Determine the [X, Y] coordinate at the center of the cell enclosing the given text.  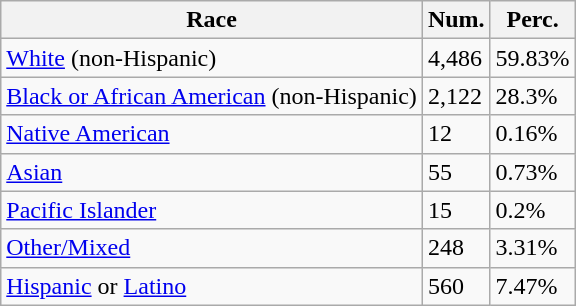
12 [456, 134]
0.73% [532, 172]
Other/Mixed [212, 248]
Num. [456, 20]
3.31% [532, 248]
560 [456, 286]
28.3% [532, 96]
White (non-Hispanic) [212, 58]
Perc. [532, 20]
4,486 [456, 58]
248 [456, 248]
Asian [212, 172]
55 [456, 172]
Hispanic or Latino [212, 286]
0.2% [532, 210]
Native American [212, 134]
2,122 [456, 96]
15 [456, 210]
59.83% [532, 58]
7.47% [532, 286]
Black or African American (non-Hispanic) [212, 96]
Race [212, 20]
Pacific Islander [212, 210]
0.16% [532, 134]
